Extract the [X, Y] coordinate from the center of the cell holding the provided text.  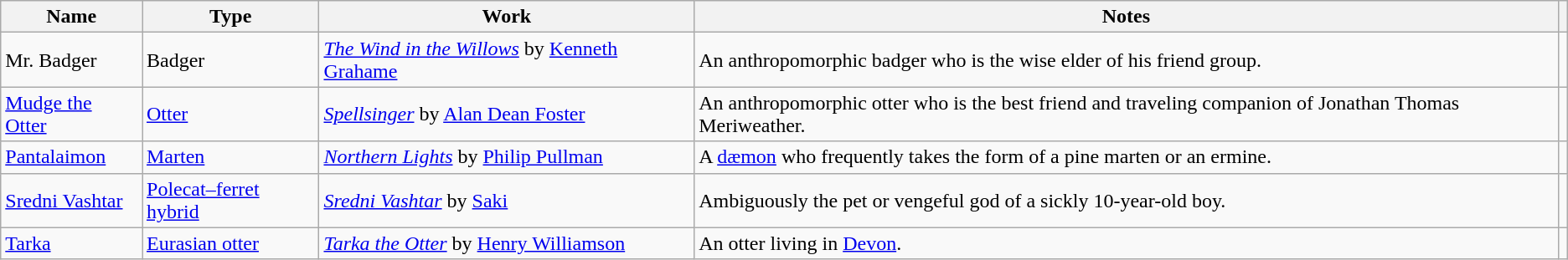
A dæmon who frequently takes the form of a pine marten or an ermine. [1126, 157]
Sredni Vashtar [72, 201]
Tarka [72, 243]
An anthropomorphic otter who is the best friend and traveling companion of Jonathan Thomas Meriweather. [1126, 114]
Pantalaimon [72, 157]
Mudge the Otter [72, 114]
Spellsinger by Alan Dean Foster [507, 114]
Name [72, 17]
Tarka the Otter by Henry Williamson [507, 243]
Sredni Vashtar by Saki [507, 201]
Type [231, 17]
Notes [1126, 17]
Polecat–ferret hybrid [231, 201]
Otter [231, 114]
Marten [231, 157]
Ambiguously the pet or vengeful god of a sickly 10-year-old boy. [1126, 201]
Eurasian otter [231, 243]
The Wind in the Willows by Kenneth Grahame [507, 60]
Work [507, 17]
An otter living in Devon. [1126, 243]
Badger [231, 60]
Mr. Badger [72, 60]
An anthropomorphic badger who is the wise elder of his friend group. [1126, 60]
Northern Lights by Philip Pullman [507, 157]
